Pinpoint the cell where the given text exists, returning its [x, y] midpoint coordinate. 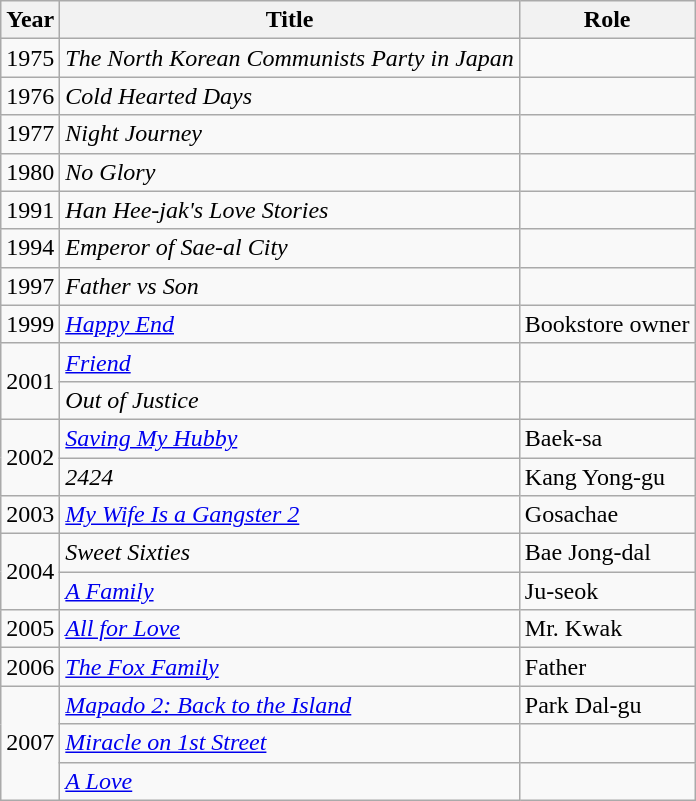
Miracle on 1st Street [290, 743]
A Love [290, 781]
Father [607, 667]
2006 [30, 667]
Title [290, 20]
Sweet Sixties [290, 553]
1975 [30, 58]
The Fox Family [290, 667]
Saving My Hubby [290, 438]
2424 [290, 477]
The North Korean Communists Party in Japan [290, 58]
Role [607, 20]
Gosachae [607, 515]
Cold Hearted Days [290, 96]
A Family [290, 591]
Mapado 2: Back to the Island [290, 705]
2007 [30, 743]
Year [30, 20]
1976 [30, 96]
1977 [30, 134]
2005 [30, 629]
Happy End [290, 324]
1999 [30, 324]
2003 [30, 515]
Kang Yong-gu [607, 477]
Father vs Son [290, 286]
Bae Jong-dal [607, 553]
My Wife Is a Gangster 2 [290, 515]
Night Journey [290, 134]
Mr. Kwak [607, 629]
1980 [30, 172]
Out of Justice [290, 400]
Friend [290, 362]
No Glory [290, 172]
1991 [30, 210]
Bookstore owner [607, 324]
Emperor of Sae-al City [290, 248]
Ju-seok [607, 591]
1997 [30, 286]
Park Dal-gu [607, 705]
All for Love [290, 629]
Han Hee-jak's Love Stories [290, 210]
2004 [30, 572]
Baek-sa [607, 438]
1994 [30, 248]
2002 [30, 457]
2001 [30, 381]
